Detect which cell encompasses the target text, then output its (X, Y) center coordinate. 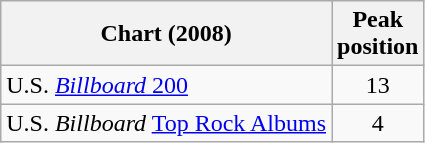
Peakposition (378, 34)
13 (378, 85)
U.S. Billboard 200 (166, 85)
Chart (2008) (166, 34)
4 (378, 123)
U.S. Billboard Top Rock Albums (166, 123)
